For the text-containing cell, return its midpoint in [x, y] coordinate format. 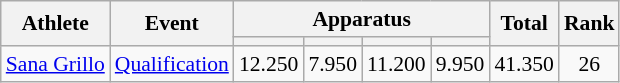
Apparatus [362, 19]
41.350 [524, 64]
Sana Grillo [56, 64]
Qualification [172, 64]
7.950 [332, 64]
26 [590, 64]
11.200 [396, 64]
Rank [590, 24]
Total [524, 24]
12.250 [268, 64]
Athlete [56, 24]
Event [172, 24]
9.950 [460, 64]
